Extract the [x, y] coordinate from the center of the cell holding the provided text.  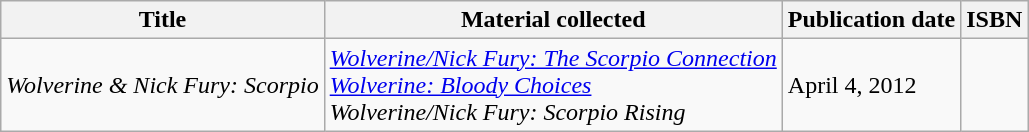
April 4, 2012 [871, 85]
Wolverine/Nick Fury: The Scorpio ConnectionWolverine: Bloody ChoicesWolverine/Nick Fury: Scorpio Rising [553, 85]
Wolverine & Nick Fury: Scorpio [162, 85]
ISBN [994, 20]
Publication date [871, 20]
Title [162, 20]
Material collected [553, 20]
